Extract the [X, Y] coordinate from the center of the cell holding the provided text.  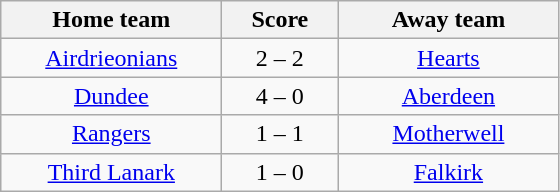
Airdrieonians [112, 58]
Hearts [448, 58]
2 – 2 [280, 58]
1 – 0 [280, 172]
Motherwell [448, 134]
Home team [112, 20]
Aberdeen [448, 96]
Score [280, 20]
Away team [448, 20]
Rangers [112, 134]
Third Lanark [112, 172]
4 – 0 [280, 96]
1 – 1 [280, 134]
Falkirk [448, 172]
Dundee [112, 96]
